Extract the [X, Y] coordinate from the center of the cell holding the provided text.  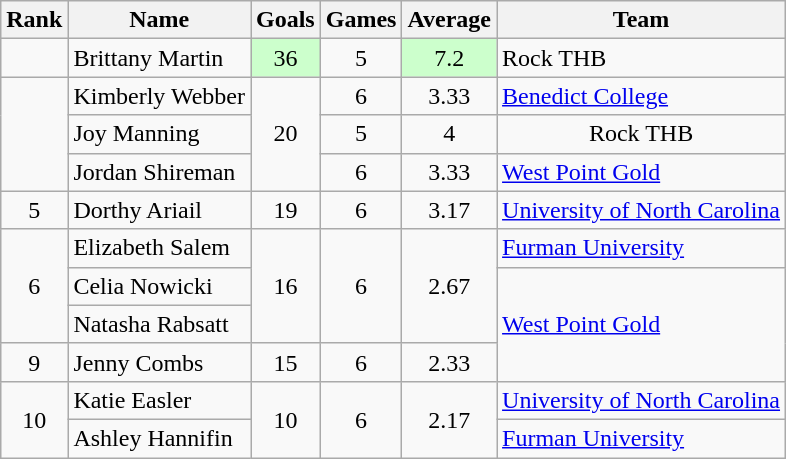
9 [34, 362]
16 [285, 286]
Jordan Shireman [160, 172]
Katie Easler [160, 400]
Games [361, 20]
7.2 [450, 58]
4 [450, 134]
2.33 [450, 362]
19 [285, 210]
2.17 [450, 419]
Natasha Rabsatt [160, 324]
Name [160, 20]
36 [285, 58]
Rank [34, 20]
Dorthy Ariail [160, 210]
Benedict College [642, 96]
Joy Manning [160, 134]
Team [642, 20]
Average [450, 20]
20 [285, 134]
Celia Nowicki [160, 286]
Elizabeth Salem [160, 248]
Kimberly Webber [160, 96]
Ashley Hannifin [160, 438]
2.67 [450, 286]
Brittany Martin [160, 58]
Goals [285, 20]
Jenny Combs [160, 362]
3.17 [450, 210]
15 [285, 362]
